Output the (X, Y) coordinate of the center of the cell containing the given text.  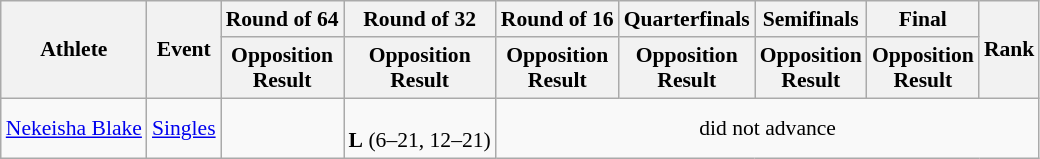
L (6–21, 12–21) (420, 128)
Rank (1010, 50)
Event (184, 50)
Round of 16 (558, 19)
Athlete (74, 50)
Singles (184, 128)
Quarterfinals (687, 19)
Final (923, 19)
Nekeisha Blake (74, 128)
did not advance (768, 128)
Round of 64 (282, 19)
Round of 32 (420, 19)
Semifinals (811, 19)
